Extract the [x, y] coordinate from the center of the cell holding the provided text.  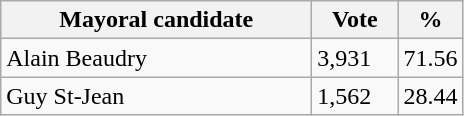
71.56 [430, 58]
Guy St-Jean [156, 96]
1,562 [355, 96]
28.44 [430, 96]
Mayoral candidate [156, 20]
3,931 [355, 58]
Alain Beaudry [156, 58]
Vote [355, 20]
% [430, 20]
